Pinpoint the cell where the given text exists, returning its [x, y] midpoint coordinate. 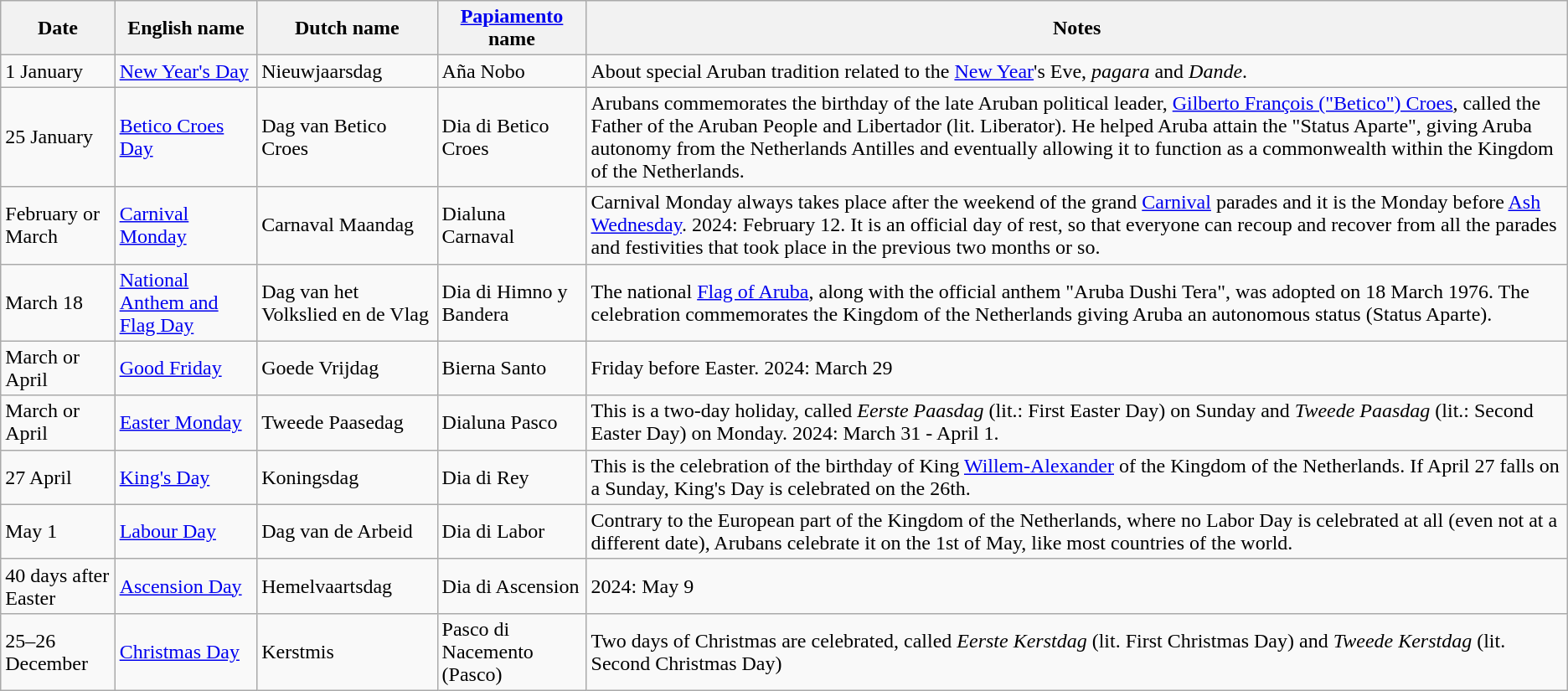
Dag van het Volkslied en de Vlag [347, 302]
Aña Nobo [512, 71]
English name [186, 28]
March 18 [58, 302]
Dia di Himno y Bandera [512, 302]
Betico Croes Day [186, 137]
Dia di Betico Croes [512, 137]
Good Friday [186, 369]
Christmas Day [186, 652]
February or March [58, 225]
Koningsdag [347, 477]
Dag van Betico Croes [347, 137]
Carnival Monday [186, 225]
40 days after Easter [58, 586]
25–26 December [58, 652]
Tweede Paasedag [347, 422]
Pasco di Nacemento (Pasco) [512, 652]
Dialuna Carnaval [512, 225]
Hemelvaartsdag [347, 586]
Papiamento name [512, 28]
Dutch name [347, 28]
National Anthem and Flag Day [186, 302]
Goede Vrijdag [347, 369]
King's Day [186, 477]
Labour Day [186, 531]
Nieuwjaarsdag [347, 71]
May 1 [58, 531]
1 January [58, 71]
27 April [58, 477]
Kerstmis [347, 652]
25 January [58, 137]
Bierna Santo [512, 369]
Dag van de Arbeid [347, 531]
Dialuna Pasco [512, 422]
New Year's Day [186, 71]
Dia di Labor [512, 531]
Dia di Rey [512, 477]
Carnaval Maandag [347, 225]
About special Aruban tradition related to the New Year's Eve, pagara and Dande. [1077, 71]
Easter Monday [186, 422]
Two days of Christmas are celebrated, called Eerste Kerstdag (lit. First Christmas Day) and Tweede Kerstdag (lit. Second Christmas Day) [1077, 652]
Date [58, 28]
Dia di Ascension [512, 586]
Ascension Day [186, 586]
2024: May 9 [1077, 586]
Notes [1077, 28]
Friday before Easter. 2024: March 29 [1077, 369]
